For the text-containing cell, return its midpoint in (X, Y) coordinate format. 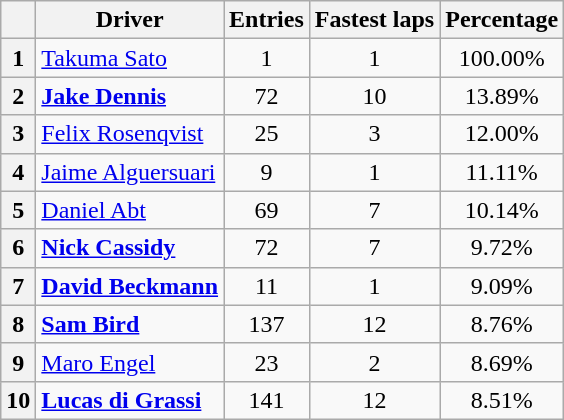
100.00% (502, 58)
Daniel Abt (130, 210)
Lucas di Grassi (130, 400)
8.51% (502, 400)
25 (267, 134)
11.11% (502, 172)
Percentage (502, 20)
9.09% (502, 286)
137 (267, 324)
11 (267, 286)
Entries (267, 20)
10.14% (502, 210)
Felix Rosenqvist (130, 134)
6 (18, 248)
8.69% (502, 362)
Jaime Alguersuari (130, 172)
141 (267, 400)
Driver (130, 20)
8.76% (502, 324)
5 (18, 210)
Sam Bird (130, 324)
Jake Dennis (130, 96)
8 (18, 324)
Maro Engel (130, 362)
23 (267, 362)
69 (267, 210)
David Beckmann (130, 286)
Fastest laps (374, 20)
4 (18, 172)
9.72% (502, 248)
12.00% (502, 134)
13.89% (502, 96)
Nick Cassidy (130, 248)
Takuma Sato (130, 58)
